Provide the [X, Y] coordinate of the cell's center where the given text is located.  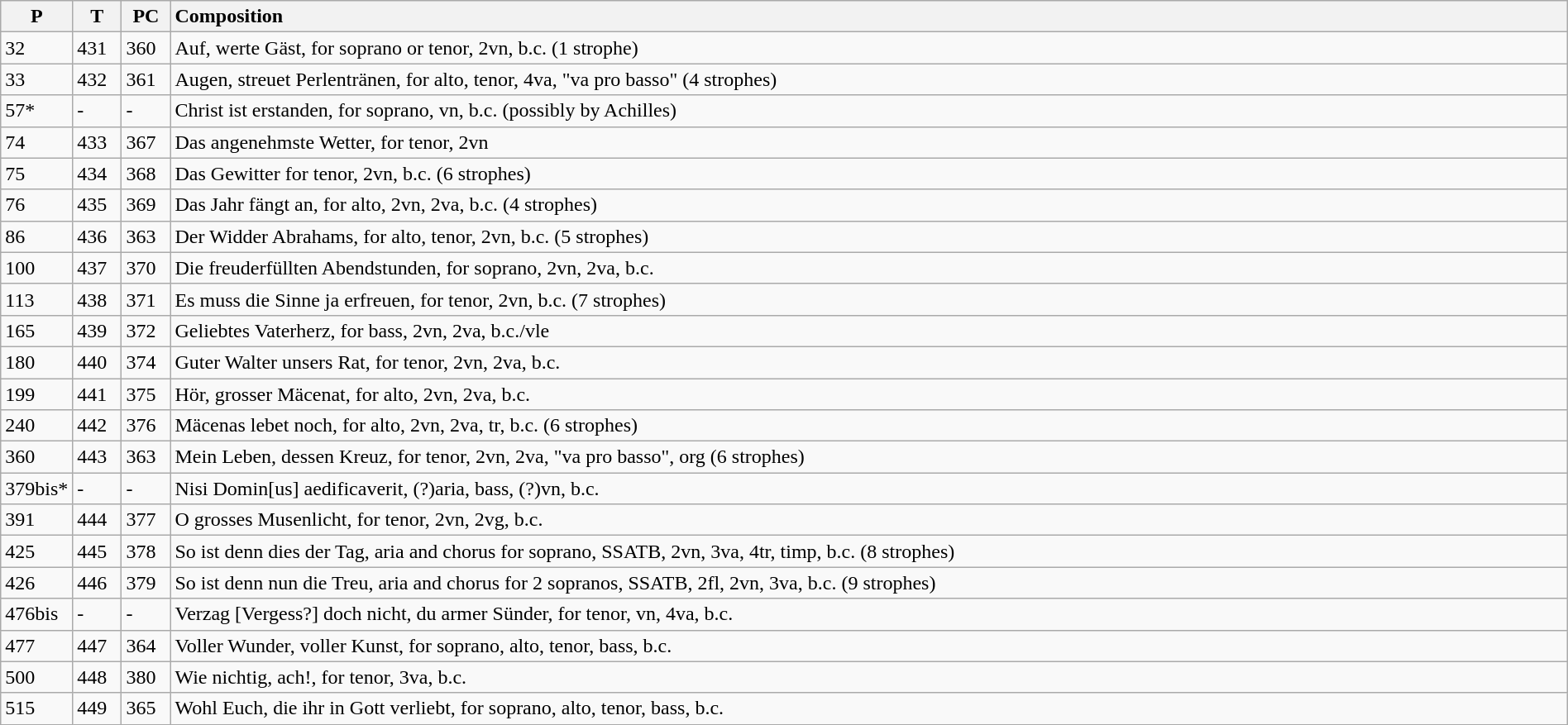
Verzag [Vergess?] doch nicht, du armer Sünder, for tenor, vn, 4va, b.c. [868, 614]
431 [98, 48]
426 [36, 583]
Composition [868, 17]
364 [146, 646]
433 [98, 142]
375 [146, 394]
Hör, grosser Mäcenat, for alto, 2vn, 2va, b.c. [868, 394]
32 [36, 48]
Das Jahr fängt an, for alto, 2vn, 2va, b.c. (4 strophes) [868, 205]
391 [36, 520]
Christ ist erstanden, for soprano, vn, b.c. (possibly by Achilles) [868, 111]
Geliebtes Vaterherz, for bass, 2vn, 2va, b.c./vle [868, 331]
449 [98, 708]
379 [146, 583]
477 [36, 646]
432 [98, 79]
Augen, streuet Perlentränen, for alto, tenor, 4va, "va pro basso" (4 strophes) [868, 79]
476bis [36, 614]
240 [36, 426]
380 [146, 677]
441 [98, 394]
199 [36, 394]
374 [146, 362]
370 [146, 268]
Das Gewitter for tenor, 2vn, b.c. (6 strophes) [868, 174]
372 [146, 331]
442 [98, 426]
74 [36, 142]
Guter Walter unsers Rat, for tenor, 2vn, 2va, b.c. [868, 362]
436 [98, 236]
446 [98, 583]
57* [36, 111]
Wie nichtig, ach!, for tenor, 3va, b.c. [868, 677]
447 [98, 646]
Die freuderfüllten Abendstunden, for soprano, 2vn, 2va, b.c. [868, 268]
379bis* [36, 489]
371 [146, 299]
86 [36, 236]
O grosses Musenlicht, for tenor, 2vn, 2vg, b.c. [868, 520]
Es muss die Sinne ja erfreuen, for tenor, 2vn, b.c. (7 strophes) [868, 299]
378 [146, 551]
425 [36, 551]
435 [98, 205]
515 [36, 708]
369 [146, 205]
Mein Leben, dessen Kreuz, for tenor, 2vn, 2va, "va pro basso", org (6 strophes) [868, 457]
444 [98, 520]
Wohl Euch, die ihr in Gott verliebt, for soprano, alto, tenor, bass, b.c. [868, 708]
Mäcenas lebet noch, for alto, 2vn, 2va, tr, b.c. (6 strophes) [868, 426]
Das angenehmste Wetter, for tenor, 2vn [868, 142]
443 [98, 457]
448 [98, 677]
180 [36, 362]
Nisi Domin[us] aedificaverit, (?)aria, bass, (?)vn, b.c. [868, 489]
439 [98, 331]
445 [98, 551]
Voller Wunder, voller Kunst, for soprano, alto, tenor, bass, b.c. [868, 646]
PC [146, 17]
165 [36, 331]
So ist denn dies der Tag, aria and chorus for soprano, SSATB, 2vn, 3va, 4tr, timp, b.c. (8 strophes) [868, 551]
100 [36, 268]
P [36, 17]
So ist denn nun die Treu, aria and chorus for 2 sopranos, SSATB, 2fl, 2vn, 3va, b.c. (9 strophes) [868, 583]
440 [98, 362]
438 [98, 299]
434 [98, 174]
368 [146, 174]
Auf, werte Gäst, for soprano or tenor, 2vn, b.c. (1 strophe) [868, 48]
377 [146, 520]
33 [36, 79]
365 [146, 708]
361 [146, 79]
367 [146, 142]
376 [146, 426]
T [98, 17]
500 [36, 677]
75 [36, 174]
437 [98, 268]
76 [36, 205]
Der Widder Abrahams, for alto, tenor, 2vn, b.c. (5 strophes) [868, 236]
113 [36, 299]
